Return (x, y) of the center of cell containing provided text 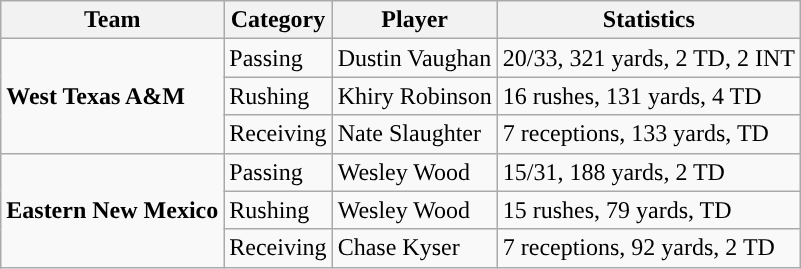
Player (414, 20)
20/33, 321 yards, 2 TD, 2 INT (648, 58)
Eastern New Mexico (112, 210)
Chase Kyser (414, 248)
Statistics (648, 20)
Category (278, 20)
Nate Slaughter (414, 134)
Dustin Vaughan (414, 58)
16 rushes, 131 yards, 4 TD (648, 96)
Khiry Robinson (414, 96)
West Texas A&M (112, 96)
7 receptions, 133 yards, TD (648, 134)
15 rushes, 79 yards, TD (648, 210)
7 receptions, 92 yards, 2 TD (648, 248)
Team (112, 20)
15/31, 188 yards, 2 TD (648, 172)
